Locate the cell with the specified text and output its (X, Y) center coordinate. 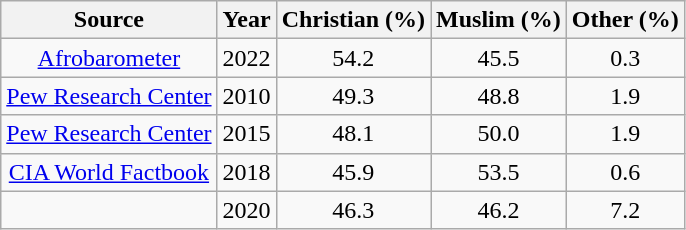
Muslim (%) (499, 20)
2022 (246, 58)
0.6 (625, 172)
Year (246, 20)
50.0 (499, 134)
7.2 (625, 210)
2010 (246, 96)
Source (109, 20)
2015 (246, 134)
Afrobarometer (109, 58)
Other (%) (625, 20)
48.1 (353, 134)
45.9 (353, 172)
54.2 (353, 58)
0.3 (625, 58)
2018 (246, 172)
46.3 (353, 210)
48.8 (499, 96)
Christian (%) (353, 20)
2020 (246, 210)
CIA World Factbook (109, 172)
49.3 (353, 96)
53.5 (499, 172)
45.5 (499, 58)
46.2 (499, 210)
